Locate the cell with the specified text and output its [X, Y] center coordinate. 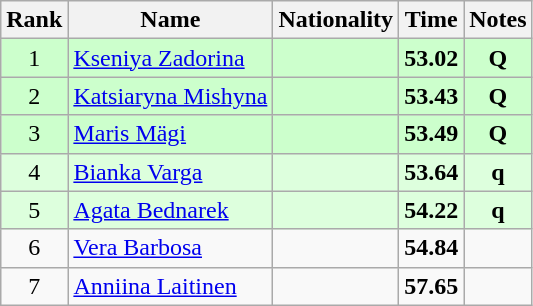
4 [34, 172]
57.65 [432, 286]
5 [34, 210]
Notes [498, 20]
3 [34, 134]
Time [432, 20]
1 [34, 58]
53.49 [432, 134]
53.43 [432, 96]
53.64 [432, 172]
Name [170, 20]
7 [34, 286]
Vera Barbosa [170, 248]
Katsiaryna Mishyna [170, 96]
Bianka Varga [170, 172]
2 [34, 96]
Agata Bednarek [170, 210]
Kseniya Zadorina [170, 58]
54.22 [432, 210]
Maris Mägi [170, 134]
Nationality [336, 20]
Anniina Laitinen [170, 286]
Rank [34, 20]
54.84 [432, 248]
6 [34, 248]
53.02 [432, 58]
